Return [X, Y] of the center of cell containing provided text 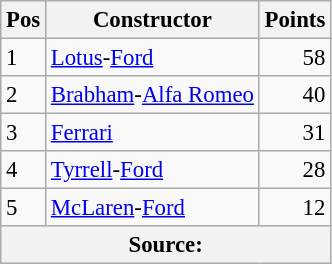
28 [294, 170]
3 [24, 133]
12 [294, 208]
Brabham-Alfa Romeo [153, 95]
Tyrrell-Ford [153, 170]
58 [294, 58]
31 [294, 133]
Lotus-Ford [153, 58]
Ferrari [153, 133]
1 [24, 58]
40 [294, 95]
5 [24, 208]
2 [24, 95]
Points [294, 20]
4 [24, 170]
Source: [166, 245]
McLaren-Ford [153, 208]
Constructor [153, 20]
Pos [24, 20]
